Extract the [x, y] coordinate from the center of the cell holding the provided text.  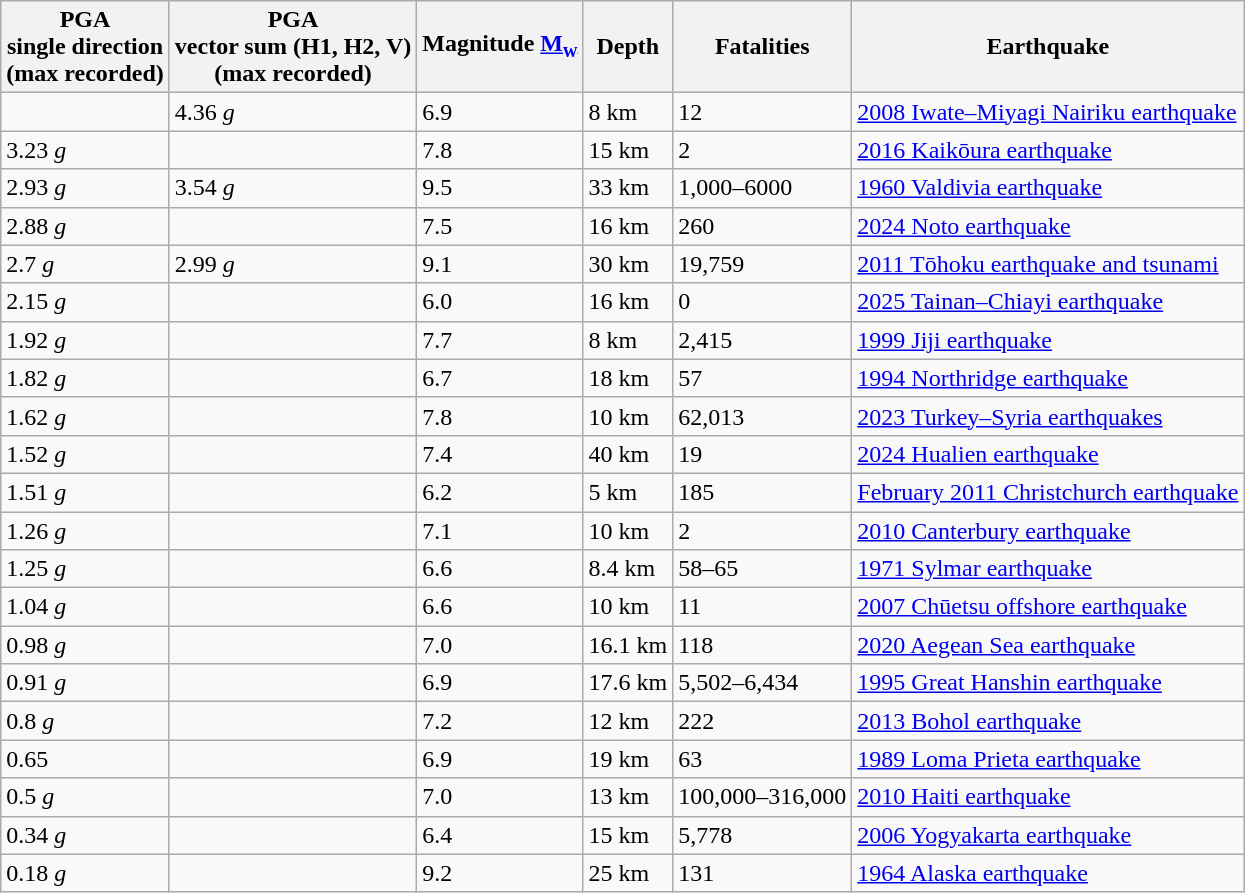
1,000–6000 [762, 188]
0.5 g [86, 797]
2,415 [762, 340]
58–65 [762, 569]
7.1 [500, 531]
3.54 g [292, 188]
PGA vector sum (H1, H2, V) (max recorded) [292, 47]
131 [762, 873]
63 [762, 759]
0.98 g [86, 645]
1971 Sylmar earthquake [1048, 569]
2.15 g [86, 302]
8.4 km [628, 569]
16.1 km [628, 645]
Magnitude Mw [500, 47]
1964 Alaska earthquake [1048, 873]
2025 Tainan–Chiayi earthquake [1048, 302]
5,502–6,434 [762, 683]
13 km [628, 797]
19 [762, 454]
2024 Hualien earthquake [1048, 454]
1.82 g [86, 378]
40 km [628, 454]
7.7 [500, 340]
Fatalities [762, 47]
2024 Noto earthquake [1048, 226]
17.6 km [628, 683]
2.7 g [86, 264]
1.62 g [86, 416]
57 [762, 378]
2.99 g [292, 264]
Earthquake [1048, 47]
19 km [628, 759]
3.23 g [86, 150]
11 [762, 607]
0.8 g [86, 721]
100,000–316,000 [762, 797]
2010 Haiti earthquake [1048, 797]
2006 Yogyakarta earthquake [1048, 835]
2.93 g [86, 188]
5,778 [762, 835]
2008 Iwate–Miyagi Nairiku earthquake [1048, 112]
1989 Loma Prieta earthquake [1048, 759]
30 km [628, 264]
0 [762, 302]
2020 Aegean Sea earthquake [1048, 645]
0.91 g [86, 683]
25 km [628, 873]
0.65 [86, 759]
19,759 [762, 264]
PGA single direction (max recorded) [86, 47]
6.2 [500, 492]
1.92 g [86, 340]
7.2 [500, 721]
222 [762, 721]
Depth [628, 47]
2010 Canterbury earthquake [1048, 531]
4.36 g [292, 112]
1999 Jiji earthquake [1048, 340]
2007 Chūetsu offshore earthquake [1048, 607]
2013 Bohol earthquake [1048, 721]
62,013 [762, 416]
1.52 g [86, 454]
2.88 g [86, 226]
18 km [628, 378]
12 km [628, 721]
1960 Valdivia earthquake [1048, 188]
7.5 [500, 226]
2011 Tōhoku earthquake and tsunami [1048, 264]
6.4 [500, 835]
9.1 [500, 264]
1.04 g [86, 607]
9.5 [500, 188]
185 [762, 492]
1994 Northridge earthquake [1048, 378]
6.0 [500, 302]
1.51 g [86, 492]
7.4 [500, 454]
0.18 g [86, 873]
6.7 [500, 378]
1.25 g [86, 569]
2016 Kaikōura earthquake [1048, 150]
5 km [628, 492]
12 [762, 112]
2023 Turkey–Syria earthquakes [1048, 416]
0.34 g [86, 835]
260 [762, 226]
1995 Great Hanshin earthquake [1048, 683]
9.2 [500, 873]
118 [762, 645]
1.26 g [86, 531]
February 2011 Christchurch earthquake [1048, 492]
33 km [628, 188]
